Detect which cell encompasses the target text, then output its (X, Y) center coordinate. 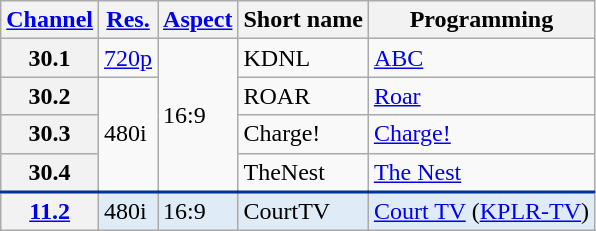
TheNest (303, 172)
Roar (481, 96)
30.2 (50, 96)
Short name (303, 20)
The Nest (481, 172)
KDNL (303, 58)
11.2 (50, 212)
Aspect (198, 20)
ABC (481, 58)
30.1 (50, 58)
CourtTV (303, 212)
Channel (50, 20)
Res. (128, 20)
Court TV (KPLR-TV) (481, 212)
30.4 (50, 172)
Programming (481, 20)
ROAR (303, 96)
720p (128, 58)
30.3 (50, 134)
